Return the (X, Y) coordinate for the center point of the cell that contains the specified text.  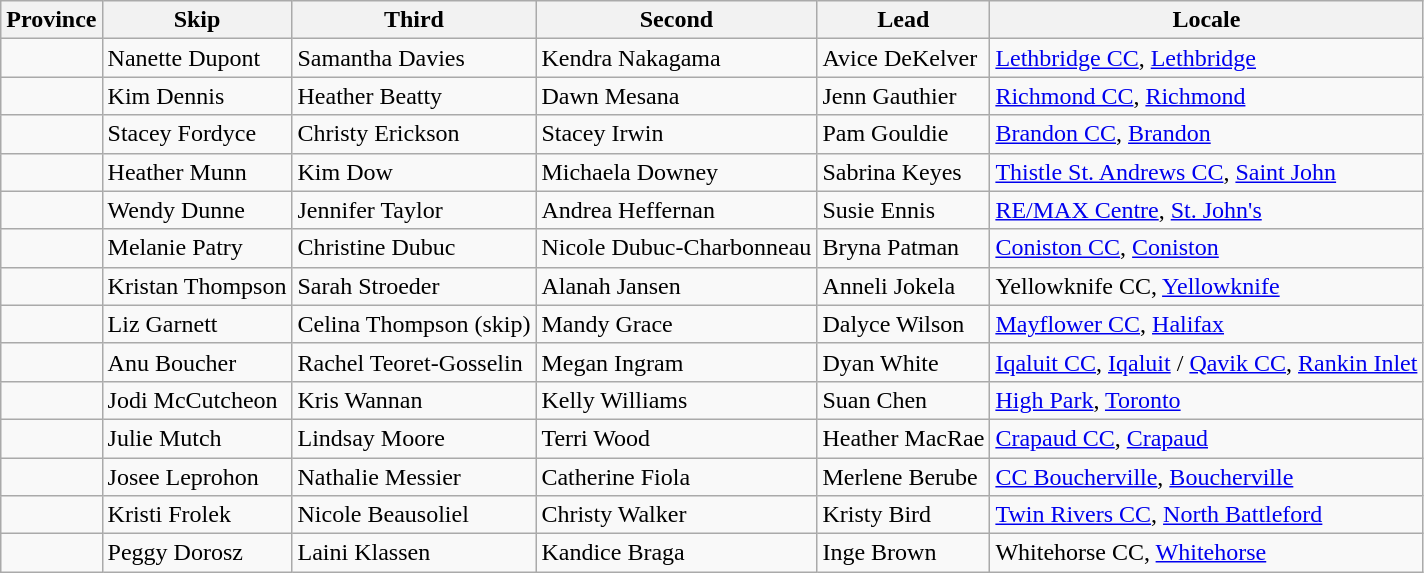
Merlene Berube (904, 477)
Lindsay Moore (414, 438)
Inge Brown (904, 553)
Twin Rivers CC, North Battleford (1206, 515)
Crapaud CC, Crapaud (1206, 438)
Josee Leprohon (197, 477)
Dawn Mesana (676, 96)
Iqaluit CC, Iqaluit / Qavik CC, Rankin Inlet (1206, 362)
Third (414, 20)
Kristan Thompson (197, 286)
Kim Dennis (197, 96)
Celina Thompson (skip) (414, 324)
Mandy Grace (676, 324)
Catherine Fiola (676, 477)
Kelly Williams (676, 400)
Heather MacRae (904, 438)
Locale (1206, 20)
Peggy Dorosz (197, 553)
Suan Chen (904, 400)
Dalyce Wilson (904, 324)
Jodi McCutcheon (197, 400)
Sabrina Keyes (904, 172)
Bryna Patman (904, 248)
Melanie Patry (197, 248)
Skip (197, 20)
Nathalie Messier (414, 477)
Nicole Beausoliel (414, 515)
Kristy Bird (904, 515)
Lethbridge CC, Lethbridge (1206, 58)
Nicole Dubuc-Charbonneau (676, 248)
Jenn Gauthier (904, 96)
Kim Dow (414, 172)
Stacey Fordyce (197, 134)
Thistle St. Andrews CC, Saint John (1206, 172)
Megan Ingram (676, 362)
Heather Munn (197, 172)
CC Boucherville, Boucherville (1206, 477)
Kendra Nakagama (676, 58)
Dyan White (904, 362)
Heather Beatty (414, 96)
Liz Garnett (197, 324)
Alanah Jansen (676, 286)
Christine Dubuc (414, 248)
Susie Ennis (904, 210)
Nanette Dupont (197, 58)
RE/MAX Centre, St. John's (1206, 210)
Christy Erickson (414, 134)
Rachel Teoret-Gosselin (414, 362)
Julie Mutch (197, 438)
Coniston CC, Coniston (1206, 248)
Sarah Stroeder (414, 286)
Brandon CC, Brandon (1206, 134)
Mayflower CC, Halifax (1206, 324)
Christy Walker (676, 515)
Second (676, 20)
Province (52, 20)
Wendy Dunne (197, 210)
Pam Gouldie (904, 134)
High Park, Toronto (1206, 400)
Yellowknife CC, Yellowknife (1206, 286)
Lead (904, 20)
Richmond CC, Richmond (1206, 96)
Samantha Davies (414, 58)
Terri Wood (676, 438)
Anneli Jokela (904, 286)
Jennifer Taylor (414, 210)
Stacey Irwin (676, 134)
Kristi Frolek (197, 515)
Avice DeKelver (904, 58)
Laini Klassen (414, 553)
Kris Wannan (414, 400)
Michaela Downey (676, 172)
Anu Boucher (197, 362)
Whitehorse CC, Whitehorse (1206, 553)
Kandice Braga (676, 553)
Andrea Heffernan (676, 210)
